Capture the cell that displays the provided text and extract its [X, Y] central coordinate. 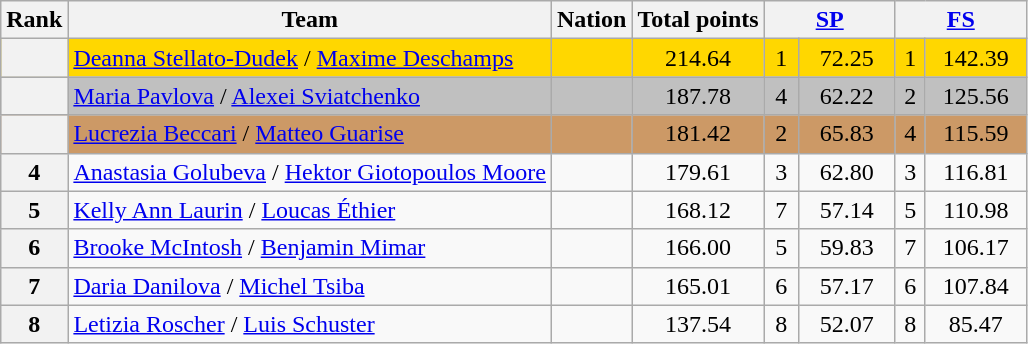
115.59 [976, 134]
62.22 [846, 96]
62.80 [846, 172]
Total points [698, 20]
85.47 [976, 324]
106.17 [976, 248]
57.17 [846, 286]
116.81 [976, 172]
Team [310, 20]
57.14 [846, 210]
Kelly Ann Laurin / Loucas Éthier [310, 210]
Brooke McIntosh / Benjamin Mimar [310, 248]
Maria Pavlova / Alexei Sviatchenko [310, 96]
137.54 [698, 324]
Deanna Stellato-Dudek / Maxime Deschamps [310, 58]
179.61 [698, 172]
59.83 [846, 248]
Letizia Roscher / Luis Schuster [310, 324]
FS [960, 20]
125.56 [976, 96]
72.25 [846, 58]
Nation [592, 20]
181.42 [698, 134]
Rank [34, 20]
Daria Danilova / Michel Tsiba [310, 286]
214.64 [698, 58]
166.00 [698, 248]
142.39 [976, 58]
Lucrezia Beccari / Matteo Guarise [310, 134]
52.07 [846, 324]
65.83 [846, 134]
SP [830, 20]
187.78 [698, 96]
165.01 [698, 286]
168.12 [698, 210]
110.98 [976, 210]
Anastasia Golubeva / Hektor Giotopoulos Moore [310, 172]
107.84 [976, 286]
